Identify which cell holds the provided text, then report its (x, y) central coordinate. 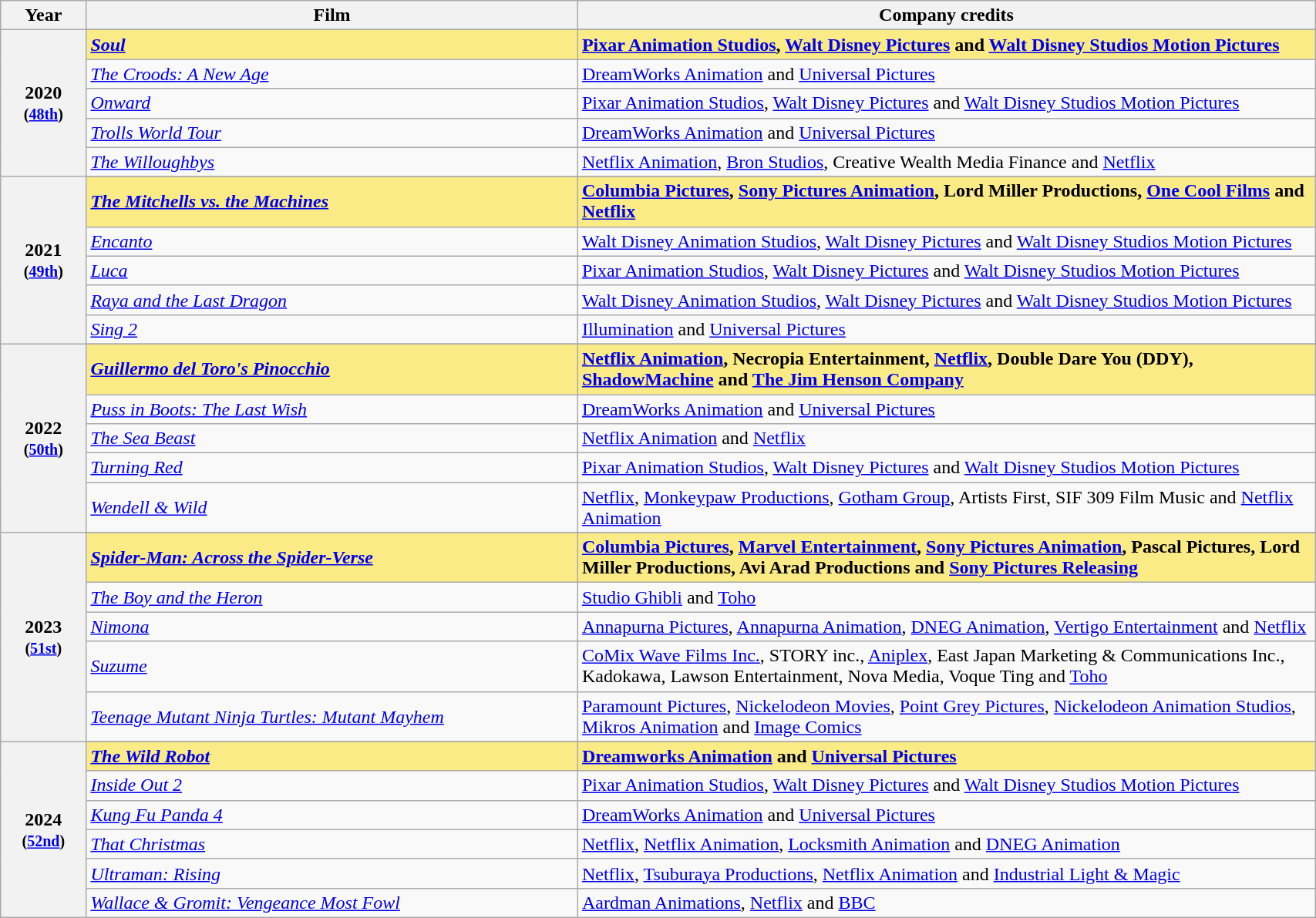
Illumination and Universal Pictures (946, 329)
Netflix Animation, Bron Studios, Creative Wealth Media Finance and Netflix (946, 162)
Netflix Animation, Necropia Entertainment, Netflix, Double Dare You (DDY), ShadowMachine and The Jim Henson Company (946, 368)
The Croods: A New Age (332, 74)
Inside Out 2 (332, 785)
The Mitchells vs. the Machines (332, 202)
Guillermo del Toro's Pinocchio (332, 368)
2021 (49th) (43, 261)
2024 (52nd) (43, 829)
Netflix, Tsuburaya Productions, Netflix Animation and Industrial Light & Magic (946, 873)
Studio Ghibli and Toho (946, 597)
Encanto (332, 241)
Raya and the Last Dragon (332, 300)
Wallace & Gromit: Vengeance Most Fowl (332, 903)
Paramount Pictures, Nickelodeon Movies, Point Grey Pictures, Nickelodeon Animation Studios, Mikros Animation and Image Comics (946, 717)
Turning Red (332, 468)
2020 (48th) (43, 103)
The Sea Beast (332, 439)
Netflix, Monkeypaw Productions, Gotham Group, Artists First, SIF 309 Film Music and Netflix Animation (946, 507)
Columbia Pictures, Sony Pictures Animation, Lord Miller Productions, One Cool Films and Netflix (946, 202)
Netflix, Netflix Animation, Locksmith Animation and DNEG Animation (946, 844)
Ultraman: Rising (332, 873)
Soul (332, 45)
Wendell & Wild (332, 507)
The Wild Robot (332, 756)
Nimona (332, 627)
That Christmas (332, 844)
Aardman Animations, Netflix and BBC (946, 903)
Spider-Man: Across the Spider-Verse (332, 558)
Teenage Mutant Ninja Turtles: Mutant Mayhem (332, 717)
Year (43, 15)
Sing 2 (332, 329)
Netflix Animation and Netflix (946, 439)
Film (332, 15)
The Willoughbys (332, 162)
Onward (332, 103)
Annapurna Pictures, Annapurna Animation, DNEG Animation, Vertigo Entertainment and Netflix (946, 627)
Dreamworks Animation and Universal Pictures (946, 756)
Puss in Boots: The Last Wish (332, 409)
The Boy and the Heron (332, 597)
Trolls World Tour (332, 133)
Suzume (332, 666)
2023 (51st) (43, 637)
2022 (50th) (43, 438)
Kung Fu Panda 4 (332, 815)
Luca (332, 271)
Company credits (946, 15)
